Search for the cell housing the specified text and yield its (x, y) center coordinate. 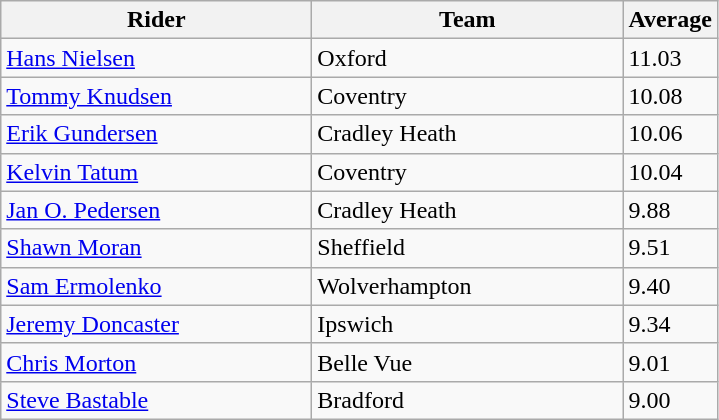
Oxford (468, 58)
10.04 (670, 172)
Team (468, 20)
9.34 (670, 324)
9.00 (670, 400)
Bradford (468, 400)
Rider (156, 20)
Average (670, 20)
10.08 (670, 96)
Hans Nielsen (156, 58)
Kelvin Tatum (156, 172)
9.40 (670, 286)
9.01 (670, 362)
10.06 (670, 134)
Jeremy Doncaster (156, 324)
Sheffield (468, 248)
Steve Bastable (156, 400)
11.03 (670, 58)
9.88 (670, 210)
Shawn Moran (156, 248)
Wolverhampton (468, 286)
Tommy Knudsen (156, 96)
Ipswich (468, 324)
Chris Morton (156, 362)
Jan O. Pedersen (156, 210)
Sam Ermolenko (156, 286)
9.51 (670, 248)
Belle Vue (468, 362)
Erik Gundersen (156, 134)
